Detect which cell encompasses the target text, then output its (x, y) center coordinate. 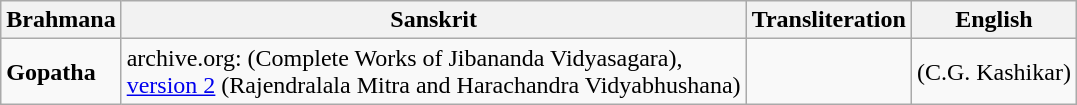
(C.G. Kashikar) (994, 72)
Brahmana (61, 20)
Sanskrit (434, 20)
Transliteration (828, 20)
Gopatha (61, 72)
English (994, 20)
archive.org: (Complete Works of Jibananda Vidyasagara),version 2 (Rajendralala Mitra and Harachandra Vidyabhushana) (434, 72)
